For the text-containing cell, return its midpoint in (x, y) coordinate format. 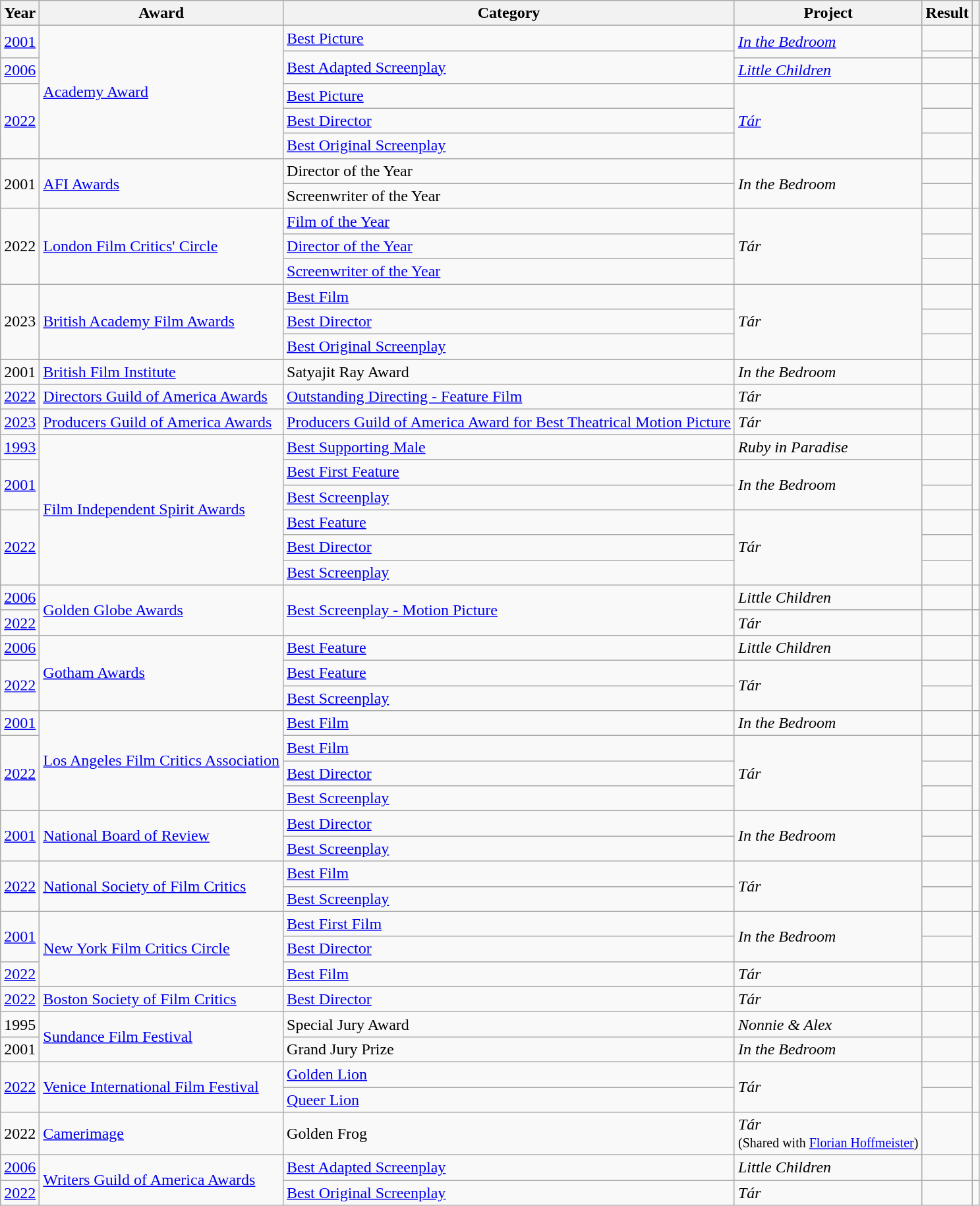
London Film Critics' Circle (161, 246)
Ruby in Paradise (828, 447)
Project (828, 13)
AFI Awards (161, 183)
Queer Lion (509, 1099)
Directors Guild of America Awards (161, 397)
Producers Guild of America Awards (161, 422)
Writers Guild of America Awards (161, 1180)
1995 (20, 1024)
Best First Feature (509, 472)
Year (20, 13)
1993 (20, 447)
Producers Guild of America Award for Best Theatrical Motion Picture (509, 422)
Sundance Film Festival (161, 1037)
National Board of Review (161, 836)
Golden Frog (509, 1134)
Best Supporting Male (509, 447)
Category (509, 13)
Academy Award (161, 92)
Golden Lion (509, 1074)
Award (161, 13)
British Film Institute (161, 372)
Boston Society of Film Critics (161, 999)
New York Film Critics Circle (161, 949)
Film of the Year (509, 221)
Camerimage (161, 1134)
Gotham Awards (161, 673)
Best Screenplay - Motion Picture (509, 610)
Grand Jury Prize (509, 1049)
National Society of Film Critics (161, 886)
Los Angeles Film Critics Association (161, 761)
Tár (Shared with Florian Hoffmeister) (828, 1134)
Satyajit Ray Award (509, 372)
Nonnie & Alex (828, 1024)
Result (947, 13)
Outstanding Directing - Feature Film (509, 397)
Best First Film (509, 924)
Venice International Film Festival (161, 1087)
Golden Globe Awards (161, 610)
Special Jury Award (509, 1024)
British Academy Film Awards (161, 321)
Film Independent Spirit Awards (161, 510)
